Search for the cell housing the specified text and yield its [X, Y] center coordinate. 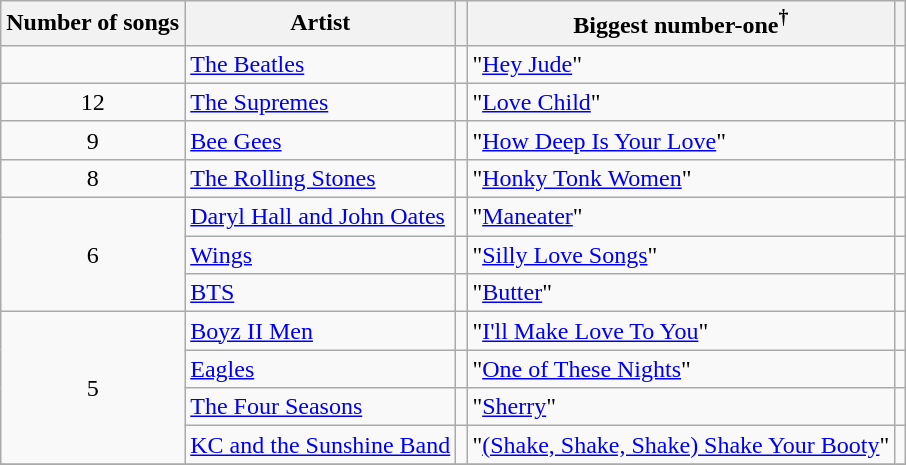
9 [93, 140]
The Supremes [320, 102]
Artist [320, 24]
"Silly Love Songs" [681, 255]
Wings [320, 255]
"Hey Jude" [681, 64]
Eagles [320, 369]
"Butter" [681, 293]
Bee Gees [320, 140]
"One of These Nights" [681, 369]
The Four Seasons [320, 407]
"Love Child" [681, 102]
Daryl Hall and John Oates [320, 217]
Biggest number-one† [681, 24]
12 [93, 102]
BTS [320, 293]
The Beatles [320, 64]
"Sherry" [681, 407]
"Maneater" [681, 217]
"How Deep Is Your Love" [681, 140]
KC and the Sunshine Band [320, 445]
Number of songs [93, 24]
"(Shake, Shake, Shake) Shake Your Booty" [681, 445]
Boyz II Men [320, 331]
"Honky Tonk Women" [681, 178]
6 [93, 255]
"I'll Make Love To You" [681, 331]
5 [93, 388]
The Rolling Stones [320, 178]
8 [93, 178]
